Return (X, Y) of the center of cell containing provided text 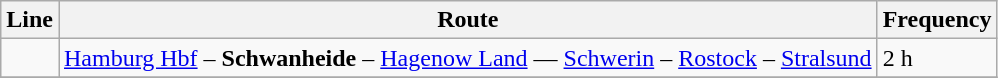
2 h (937, 58)
Route (468, 20)
Line (30, 20)
Frequency (937, 20)
Hamburg Hbf – Schwanheide – Hagenow Land — Schwerin – Rostock – Stralsund (468, 58)
